Locate the cell with the specified text and output its [X, Y] center coordinate. 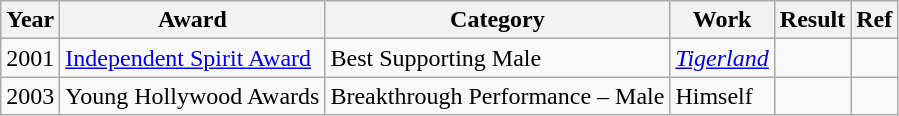
2003 [30, 96]
Tigerland [722, 58]
Breakthrough Performance – Male [498, 96]
Category [498, 20]
Year [30, 20]
Young Hollywood Awards [192, 96]
Best Supporting Male [498, 58]
Award [192, 20]
Work [722, 20]
Independent Spirit Award [192, 58]
Result [812, 20]
Ref [874, 20]
Himself [722, 96]
2001 [30, 58]
